Output the (X, Y) coordinate of the center of the cell containing the given text.  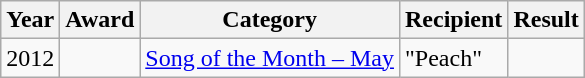
Recipient (453, 20)
2012 (30, 58)
Category (270, 20)
Result (546, 20)
Song of the Month – May (270, 58)
Award (100, 20)
Year (30, 20)
"Peach" (453, 58)
